Detect which cell encompasses the target text, then output its (x, y) center coordinate. 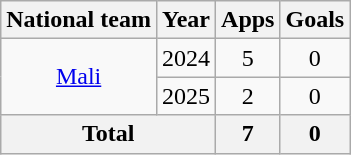
Apps (248, 20)
2024 (186, 58)
Mali (79, 77)
2 (248, 96)
Year (186, 20)
Total (108, 134)
5 (248, 58)
7 (248, 134)
Goals (315, 20)
National team (79, 20)
2025 (186, 96)
